Detect which cell encompasses the target text, then output its (X, Y) center coordinate. 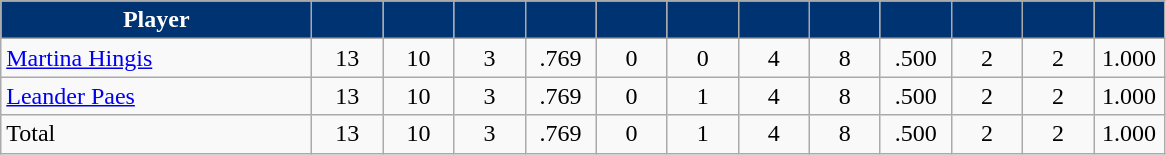
Martina Hingis (156, 58)
Player (156, 20)
Leander Paes (156, 96)
Total (156, 134)
